Detect which cell encompasses the target text, then output its [X, Y] center coordinate. 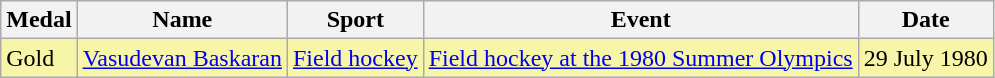
Date [926, 20]
Vasudevan Baskaran [182, 58]
Gold [39, 58]
Sport [355, 20]
Name [182, 20]
29 July 1980 [926, 58]
Event [640, 20]
Medal [39, 20]
Field hockey [355, 58]
Field hockey at the 1980 Summer Olympics [640, 58]
